Capture the cell that displays the provided text and extract its [X, Y] central coordinate. 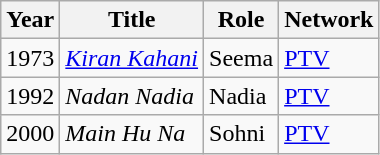
Role [242, 20]
Kiran Kahani [132, 58]
Year [30, 20]
Nadia [242, 96]
Nadan Nadia [132, 96]
Title [132, 20]
Sohni [242, 134]
Network [329, 20]
2000 [30, 134]
1973 [30, 58]
1992 [30, 96]
Seema [242, 58]
Main Hu Na [132, 134]
